Identify which cell holds the provided text, then report its (X, Y) central coordinate. 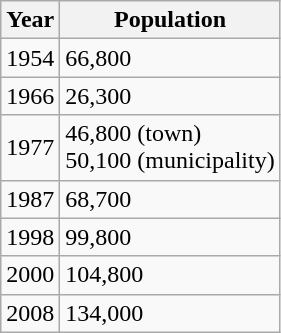
2008 (30, 313)
104,800 (170, 275)
99,800 (170, 237)
46,800 (town)50,100 (municipality) (170, 148)
66,800 (170, 58)
1977 (30, 148)
1998 (30, 237)
1987 (30, 199)
Year (30, 20)
26,300 (170, 96)
134,000 (170, 313)
68,700 (170, 199)
Population (170, 20)
2000 (30, 275)
1954 (30, 58)
1966 (30, 96)
